Detect which cell encompasses the target text, then output its (X, Y) center coordinate. 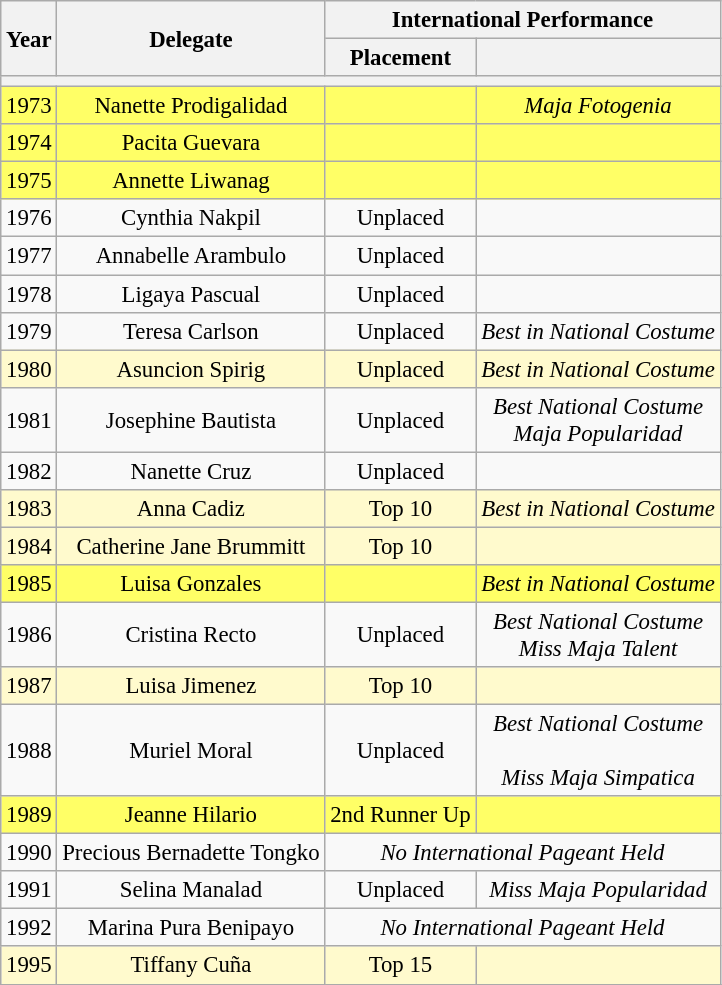
Jeanne Hilario (191, 815)
2nd Runner Up (400, 815)
Cristina Recto (191, 634)
Anna Cadiz (191, 509)
1984 (29, 546)
Pacita Guevara (191, 143)
Best National Costume Maja Popularidad (598, 420)
1995 (29, 966)
Josephine Bautista (191, 420)
Precious Bernadette Tongko (191, 853)
1982 (29, 471)
1986 (29, 634)
1975 (29, 181)
Cynthia Nakpil (191, 219)
1983 (29, 509)
Best National CostumeMiss Maja Talent (598, 634)
Annette Liwanag (191, 181)
1973 (29, 106)
Muriel Moral (191, 751)
Year (29, 38)
1989 (29, 815)
Luisa Jimenez (191, 686)
1991 (29, 890)
Maja Fotogenia (598, 106)
1980 (29, 369)
1988 (29, 751)
Catherine Jane Brummitt (191, 546)
International Performance (522, 20)
Ligaya Pascual (191, 294)
Luisa Gonzales (191, 584)
1990 (29, 853)
Annabelle Arambulo (191, 256)
Miss Maja Popularidad (598, 890)
Best National CostumeMiss Maja Simpatica (598, 751)
Selina Manalad (191, 890)
1987 (29, 686)
1976 (29, 219)
1981 (29, 420)
1979 (29, 331)
Asuncion Spirig (191, 369)
Placement (400, 58)
1992 (29, 928)
1985 (29, 584)
1977 (29, 256)
1978 (29, 294)
Nanette Prodigalidad (191, 106)
Teresa Carlson (191, 331)
Tiffany Cuña (191, 966)
1974 (29, 143)
Delegate (191, 38)
Top 15 (400, 966)
Marina Pura Benipayo (191, 928)
Nanette Cruz (191, 471)
